Search for the cell housing the specified text and yield its (X, Y) center coordinate. 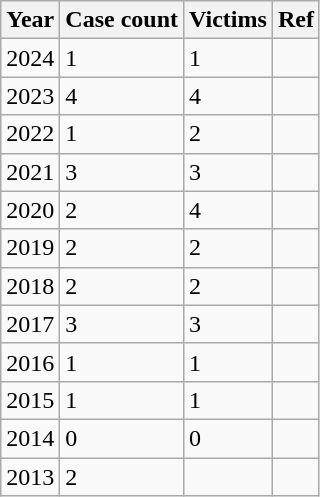
Ref (296, 20)
2019 (30, 248)
2016 (30, 362)
2013 (30, 477)
2024 (30, 58)
2015 (30, 400)
2023 (30, 96)
2020 (30, 210)
Year (30, 20)
2022 (30, 134)
2018 (30, 286)
2021 (30, 172)
Case count (122, 20)
2017 (30, 324)
2014 (30, 438)
Victims (228, 20)
